Detect which cell encompasses the target text, then output its (x, y) center coordinate. 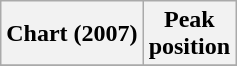
Peakposition (189, 34)
Chart (2007) (72, 34)
